Provide the (x, y) coordinate of the cell's center where the given text is located.  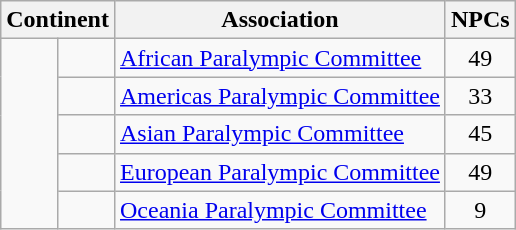
45 (480, 134)
Asian Paralympic Committee (280, 134)
Oceania Paralympic Committee (280, 210)
9 (480, 210)
African Paralympic Committee (280, 58)
Association (280, 20)
European Paralympic Committee (280, 172)
33 (480, 96)
NPCs (480, 20)
Americas Paralympic Committee (280, 96)
Continent (58, 20)
